From the cell containing the given text, extract its center point as (x, y) coordinate. 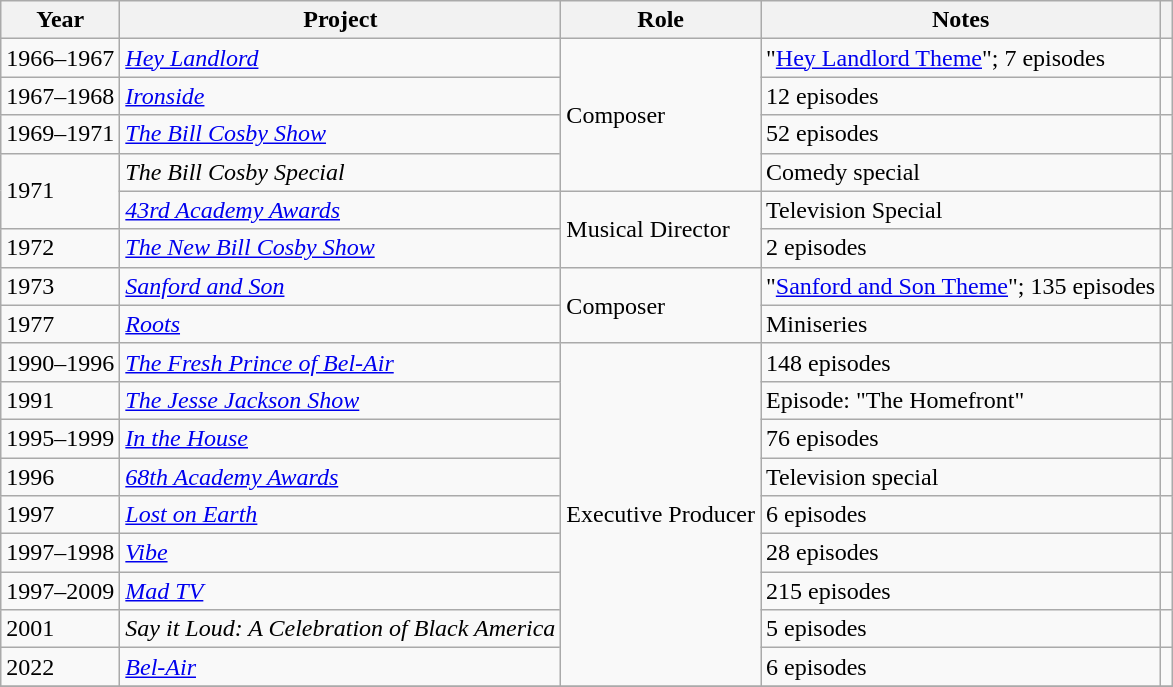
The New Bill Cosby Show (340, 248)
2022 (60, 667)
1966–1967 (60, 58)
Comedy special (960, 172)
Bel-Air (340, 667)
1972 (60, 248)
Role (661, 20)
28 episodes (960, 553)
The Fresh Prince of Bel-Air (340, 362)
Roots (340, 324)
Sanford and Son (340, 286)
Miniseries (960, 324)
Television special (960, 477)
"Hey Landlord Theme"; 7 episodes (960, 58)
"Sanford and Son Theme"; 135 episodes (960, 286)
Project (340, 20)
2 episodes (960, 248)
1967–1968 (60, 96)
215 episodes (960, 591)
The Bill Cosby Special (340, 172)
Ironside (340, 96)
2001 (60, 629)
1997–1998 (60, 553)
Musical Director (661, 229)
43rd Academy Awards (340, 210)
148 episodes (960, 362)
1991 (60, 400)
52 episodes (960, 134)
Notes (960, 20)
Say it Loud: A Celebration of Black America (340, 629)
1971 (60, 191)
76 episodes (960, 438)
1990–1996 (60, 362)
In the House (340, 438)
1977 (60, 324)
Vibe (340, 553)
Year (60, 20)
5 episodes (960, 629)
The Jesse Jackson Show (340, 400)
Executive Producer (661, 514)
Episode: "The Homefront" (960, 400)
Television Special (960, 210)
1996 (60, 477)
Hey Landlord (340, 58)
Mad TV (340, 591)
1997–2009 (60, 591)
68th Academy Awards (340, 477)
12 episodes (960, 96)
1995–1999 (60, 438)
1969–1971 (60, 134)
The Bill Cosby Show (340, 134)
1973 (60, 286)
Lost on Earth (340, 515)
1997 (60, 515)
